Provide the (x, y) coordinate of the cell's center where the given text is located.  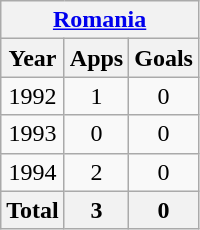
1992 (33, 96)
1993 (33, 134)
1 (96, 96)
1994 (33, 172)
Romania (100, 20)
Goals (164, 58)
2 (96, 172)
Total (33, 210)
Year (33, 58)
Apps (96, 58)
3 (96, 210)
